Extract the (X, Y) coordinate from the center of the cell holding the provided text.  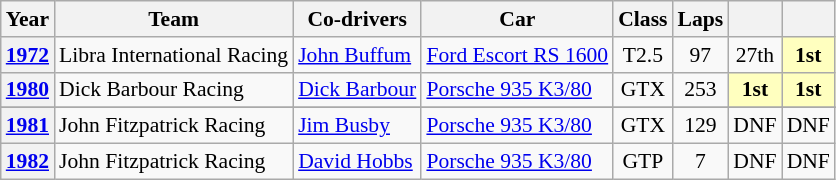
Car (517, 19)
Dick Barbour (357, 90)
253 (701, 90)
Year (28, 19)
Ford Escort RS 1600 (517, 55)
T2.5 (642, 55)
129 (701, 126)
Dick Barbour Racing (174, 90)
Class (642, 19)
1982 (28, 162)
Co-drivers (357, 19)
Jim Busby (357, 126)
GTP (642, 162)
Team (174, 19)
7 (701, 162)
John Buffum (357, 55)
1981 (28, 126)
1972 (28, 55)
1980 (28, 90)
David Hobbs (357, 162)
Libra International Racing (174, 55)
27th (754, 55)
Laps (701, 19)
97 (701, 55)
